Detect which cell encompasses the target text, then output its [X, Y] center coordinate. 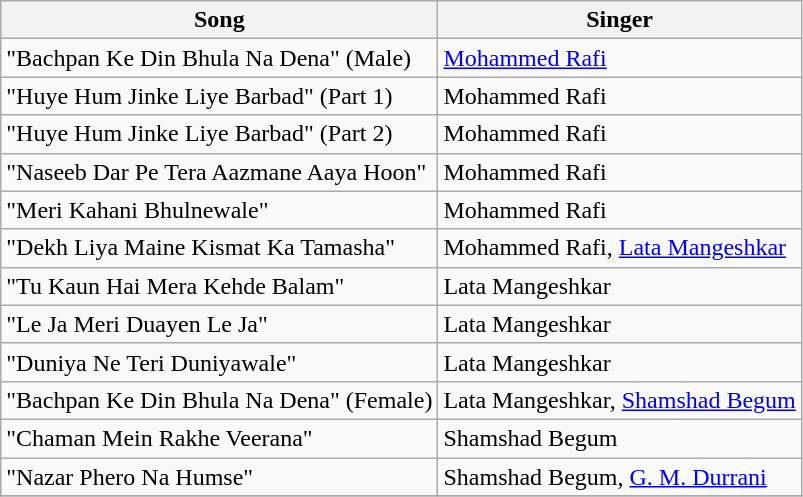
"Bachpan Ke Din Bhula Na Dena" (Female) [220, 400]
Shamshad Begum [620, 438]
"Naseeb Dar Pe Tera Aazmane Aaya Hoon" [220, 172]
"Tu Kaun Hai Mera Kehde Balam" [220, 286]
Singer [620, 20]
"Huye Hum Jinke Liye Barbad" (Part 1) [220, 96]
Song [220, 20]
Shamshad Begum, G. M. Durrani [620, 477]
"Meri Kahani Bhulnewale" [220, 210]
"Le Ja Meri Duayen Le Ja" [220, 324]
Lata Mangeshkar, Shamshad Begum [620, 400]
"Chaman Mein Rakhe Veerana" [220, 438]
"Dekh Liya Maine Kismat Ka Tamasha" [220, 248]
"Duniya Ne Teri Duniyawale" [220, 362]
"Nazar Phero Na Humse" [220, 477]
Mohammed Rafi, Lata Mangeshkar [620, 248]
"Huye Hum Jinke Liye Barbad" (Part 2) [220, 134]
"Bachpan Ke Din Bhula Na Dena" (Male) [220, 58]
